Provide the [X, Y] coordinate of the cell's center where the given text is located.  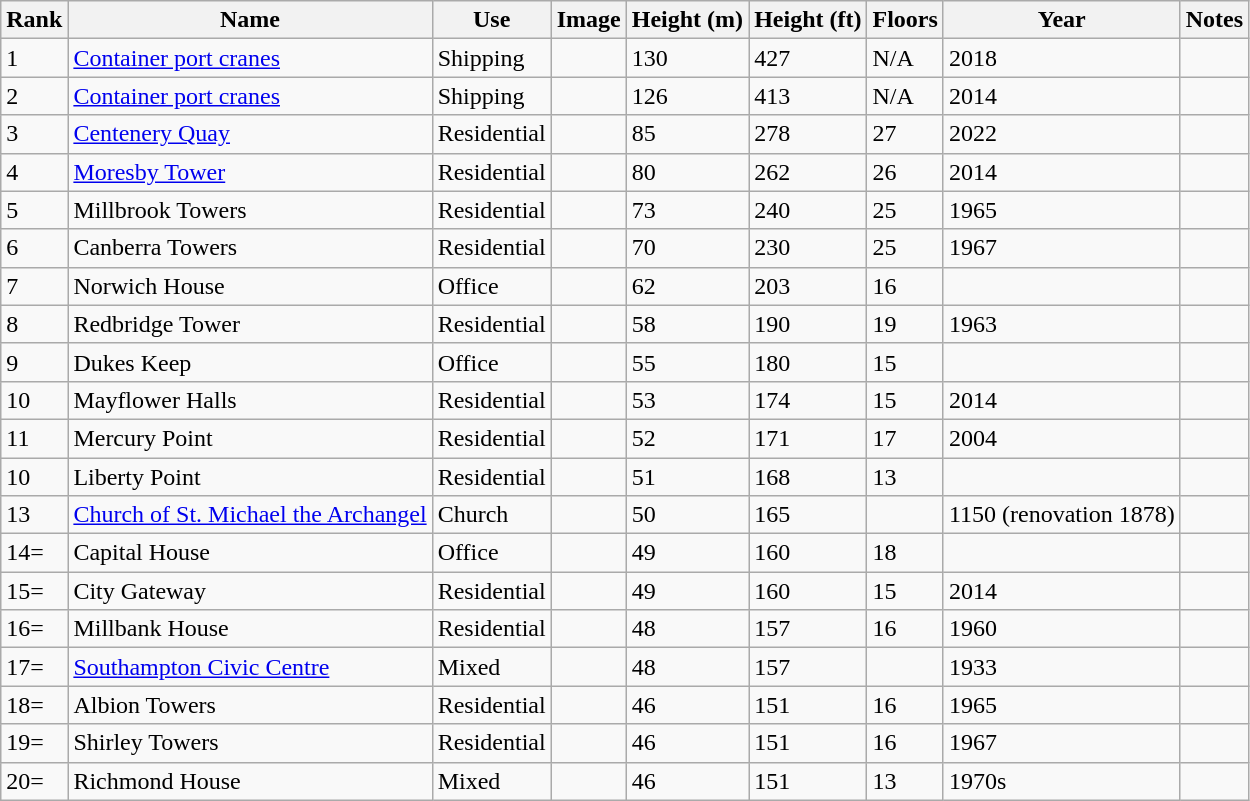
58 [687, 324]
130 [687, 58]
19 [905, 324]
Floors [905, 20]
174 [808, 400]
17= [34, 667]
27 [905, 134]
Moresby Tower [250, 172]
70 [687, 248]
1150 (renovation 1878) [1062, 515]
50 [687, 515]
Millbrook Towers [250, 210]
18= [34, 705]
1970s [1062, 781]
15= [34, 591]
126 [687, 96]
1963 [1062, 324]
Norwich House [250, 286]
Redbridge Tower [250, 324]
1933 [1062, 667]
17 [905, 438]
230 [808, 248]
73 [687, 210]
168 [808, 477]
Shirley Towers [250, 743]
240 [808, 210]
5 [34, 210]
55 [687, 362]
2018 [1062, 58]
Richmond House [250, 781]
180 [808, 362]
190 [808, 324]
Centenery Quay [250, 134]
6 [34, 248]
Southampton Civic Centre [250, 667]
80 [687, 172]
18 [905, 553]
203 [808, 286]
20= [34, 781]
2004 [1062, 438]
62 [687, 286]
City Gateway [250, 591]
2 [34, 96]
Height (ft) [808, 20]
53 [687, 400]
262 [808, 172]
1 [34, 58]
Mercury Point [250, 438]
Dukes Keep [250, 362]
9 [34, 362]
11 [34, 438]
Use [492, 20]
Liberty Point [250, 477]
2022 [1062, 134]
Mayflower Halls [250, 400]
4 [34, 172]
Name [250, 20]
16= [34, 629]
7 [34, 286]
413 [808, 96]
85 [687, 134]
Millbank House [250, 629]
3 [34, 134]
Albion Towers [250, 705]
171 [808, 438]
26 [905, 172]
Church of St. Michael the Archangel [250, 515]
8 [34, 324]
Rank [34, 20]
278 [808, 134]
14= [34, 553]
427 [808, 58]
Year [1062, 20]
Height (m) [687, 20]
1960 [1062, 629]
19= [34, 743]
165 [808, 515]
51 [687, 477]
Image [588, 20]
Canberra Towers [250, 248]
52 [687, 438]
Capital House [250, 553]
Church [492, 515]
Notes [1214, 20]
